Capture the cell that displays the provided text and extract its (X, Y) central coordinate. 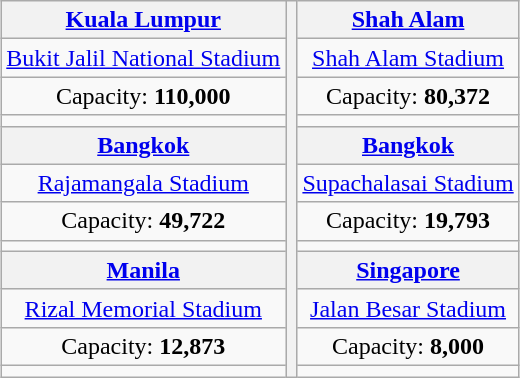
Capacity: 49,722 (144, 221)
Capacity: 110,000 (144, 96)
Jalan Besar Stadium (408, 308)
Capacity: 12,873 (144, 346)
Shah Alam Stadium (408, 58)
Capacity: 8,000 (408, 346)
Capacity: 19,793 (408, 221)
Bukit Jalil National Stadium (144, 58)
Capacity: 80,372 (408, 96)
Rajamangala Stadium (144, 183)
Kuala Lumpur (144, 20)
Singapore (408, 270)
Shah Alam (408, 20)
Rizal Memorial Stadium (144, 308)
Supachalasai Stadium (408, 183)
Manila (144, 270)
